From the cell containing the given text, extract its center point as [x, y] coordinate. 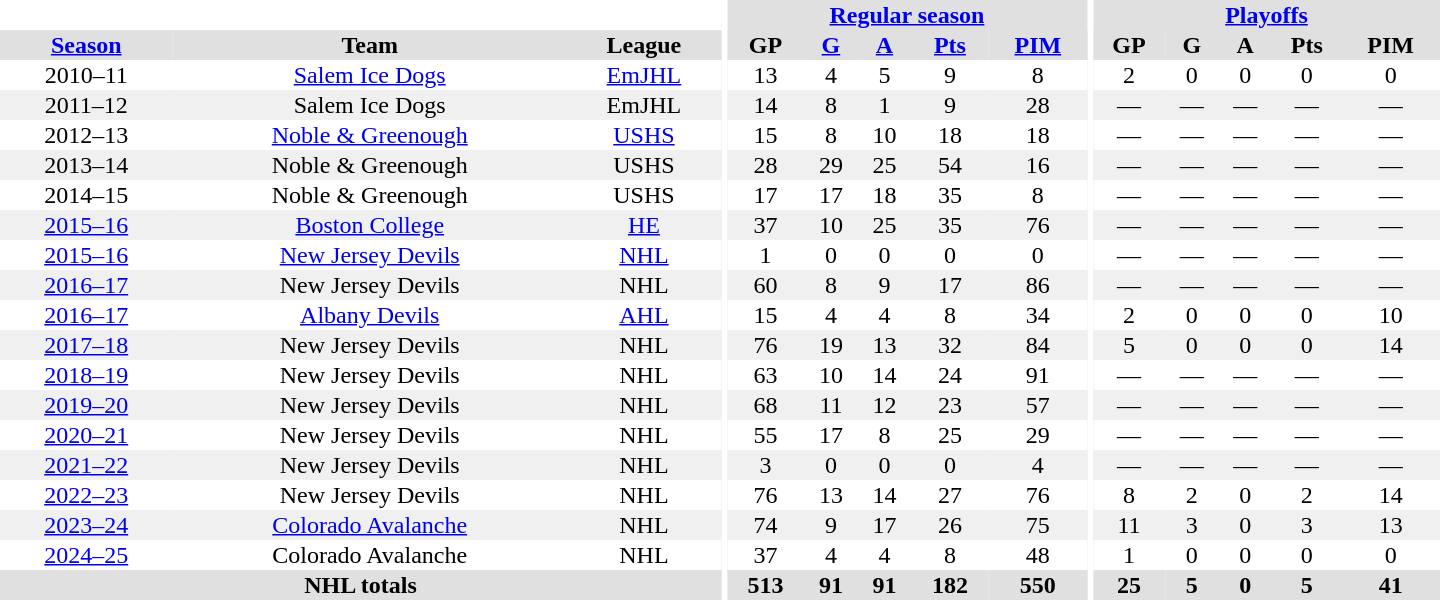
57 [1038, 405]
74 [766, 525]
2010–11 [86, 75]
2020–21 [86, 435]
54 [950, 165]
2023–24 [86, 525]
48 [1038, 555]
AHL [644, 315]
HE [644, 225]
34 [1038, 315]
NHL totals [360, 585]
550 [1038, 585]
Boston College [369, 225]
League [644, 45]
2024–25 [86, 555]
2017–18 [86, 345]
19 [831, 345]
2013–14 [86, 165]
2011–12 [86, 105]
2022–23 [86, 495]
2014–15 [86, 195]
Season [86, 45]
2018–19 [86, 375]
2021–22 [86, 465]
Albany Devils [369, 315]
23 [950, 405]
84 [1038, 345]
63 [766, 375]
68 [766, 405]
Playoffs [1266, 15]
24 [950, 375]
182 [950, 585]
26 [950, 525]
Team [369, 45]
16 [1038, 165]
86 [1038, 285]
32 [950, 345]
Regular season [907, 15]
60 [766, 285]
2012–13 [86, 135]
41 [1390, 585]
75 [1038, 525]
12 [885, 405]
55 [766, 435]
2019–20 [86, 405]
27 [950, 495]
513 [766, 585]
